Scan for the cell matching the given text and deliver its (X, Y) coordinate at center. 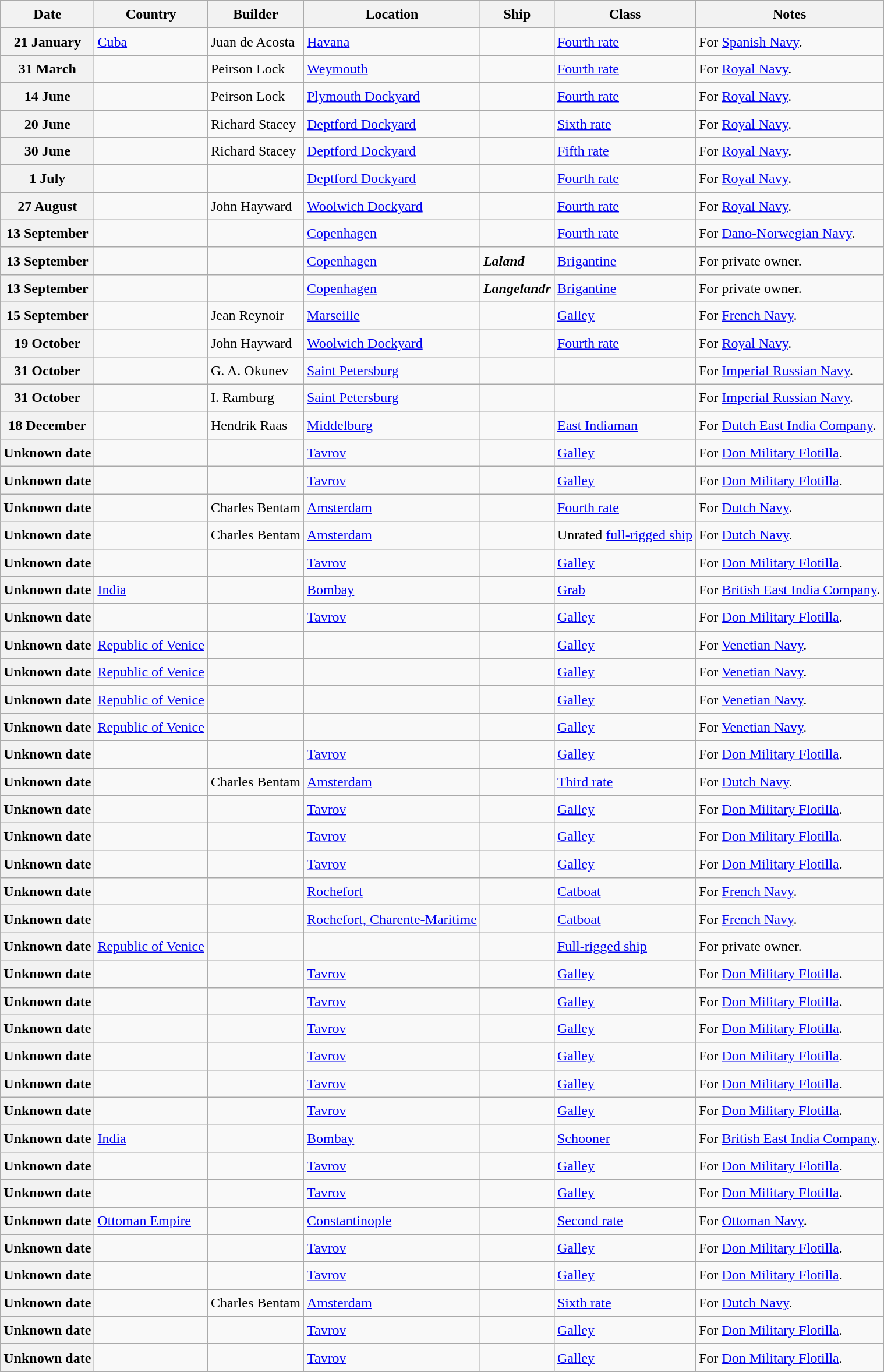
Full-rigged ship (624, 946)
Ottoman Empire (151, 1221)
15 September (48, 316)
1 July (48, 178)
Builder (255, 14)
Country (151, 14)
Notes (789, 14)
Fifth rate (624, 151)
For Dutch East India Company. (789, 425)
Unrated full-rigged ship (624, 535)
21 January (48, 42)
Plymouth Dockyard (391, 97)
Marseille (391, 316)
Rochefort (391, 891)
Weymouth (391, 69)
Langelandr (517, 288)
Class (624, 14)
Location (391, 14)
For Dano-Norwegian Navy. (789, 233)
14 June (48, 97)
Havana (391, 42)
Date (48, 14)
Laland (517, 261)
For Ottoman Navy. (789, 1221)
19 October (48, 344)
I. Ramburg (255, 398)
G. A. Okunev (255, 371)
20 June (48, 124)
Juan de Acosta (255, 42)
18 December (48, 425)
East Indiaman (624, 425)
27 August (48, 206)
Second rate (624, 1221)
Grab (624, 590)
Hendrik Raas (255, 425)
30 June (48, 151)
Jean Reynoir (255, 316)
31 March (48, 69)
Third rate (624, 782)
Constantinople (391, 1221)
For Spanish Navy. (789, 42)
Schooner (624, 1138)
Middelburg (391, 425)
Cuba (151, 42)
Rochefort, Charente-Maritime (391, 919)
Ship (517, 14)
